Locate the cell with the specified text and output its (x, y) center coordinate. 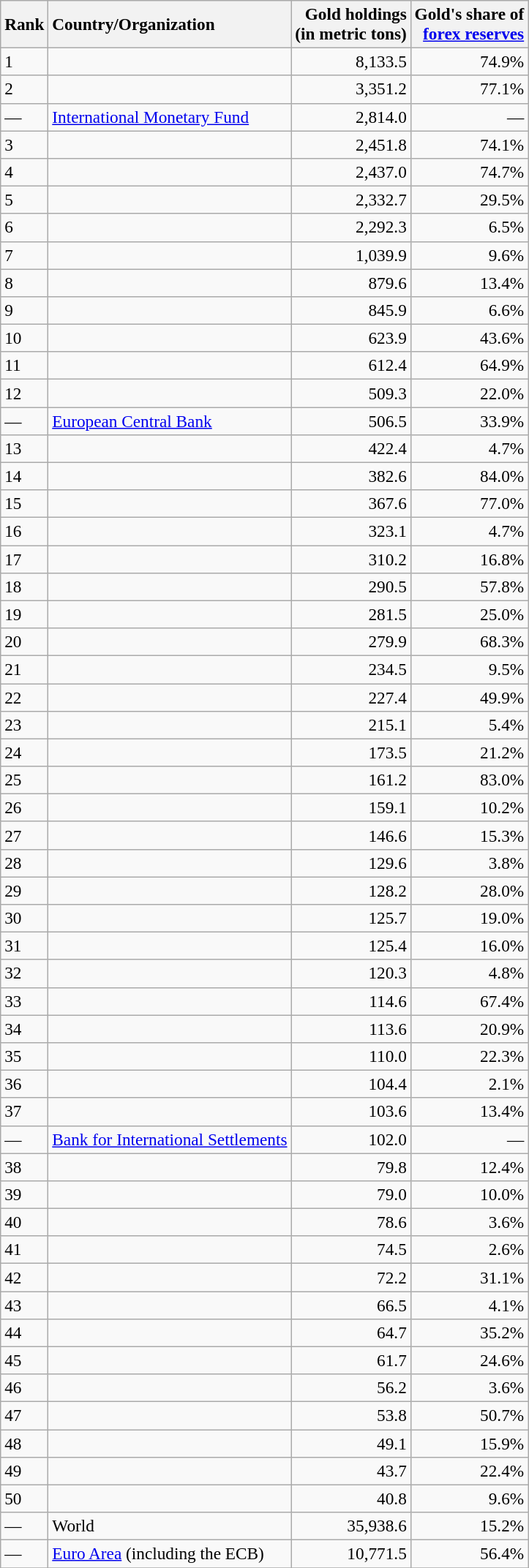
78.6 (351, 1222)
382.6 (351, 476)
2 (25, 89)
879.6 (351, 282)
103.6 (351, 1112)
18 (25, 587)
World (170, 1526)
38 (25, 1166)
612.4 (351, 366)
623.9 (351, 338)
2,451.8 (351, 144)
1 (25, 61)
72.2 (351, 1277)
15.3% (469, 835)
12 (25, 393)
43 (25, 1305)
25.0% (469, 614)
290.5 (351, 587)
83.0% (469, 780)
64.9% (469, 366)
22.4% (469, 1471)
3.8% (469, 863)
50 (25, 1499)
Rank (25, 23)
34 (25, 1028)
16.8% (469, 559)
28 (25, 863)
24 (25, 753)
46 (25, 1388)
22.3% (469, 1056)
39 (25, 1194)
Gold holdings(in metric tons) (351, 23)
161.2 (351, 780)
12.4% (469, 1166)
2,292.3 (351, 227)
159.1 (351, 807)
Euro Area (including the ECB) (170, 1553)
281.5 (351, 614)
30 (25, 918)
2,332.7 (351, 200)
26 (25, 807)
5 (25, 200)
74.1% (469, 144)
2.1% (469, 1084)
15.9% (469, 1443)
7 (25, 255)
102.0 (351, 1139)
5.4% (469, 725)
14 (25, 476)
Bank for International Settlements (170, 1139)
20.9% (469, 1028)
6.5% (469, 227)
3 (25, 144)
33.9% (469, 421)
113.6 (351, 1028)
2,814.0 (351, 117)
509.3 (351, 393)
35 (25, 1056)
15 (25, 504)
47 (25, 1415)
17 (25, 559)
24.6% (469, 1360)
506.5 (351, 421)
173.5 (351, 753)
2.6% (469, 1250)
32 (25, 973)
146.6 (351, 835)
84.0% (469, 476)
29.5% (469, 200)
279.9 (351, 641)
66.5 (351, 1305)
23 (25, 725)
36 (25, 1084)
227.4 (351, 697)
4 (25, 172)
367.6 (351, 504)
79.0 (351, 1194)
9.5% (469, 669)
20 (25, 641)
114.6 (351, 1001)
45 (25, 1360)
13 (25, 448)
22 (25, 697)
25 (25, 780)
37 (25, 1112)
33 (25, 1001)
234.5 (351, 669)
40 (25, 1222)
10,771.5 (351, 1553)
120.3 (351, 973)
128.2 (351, 890)
77.0% (469, 504)
21 (25, 669)
74.9% (469, 61)
64.7 (351, 1333)
43.6% (469, 338)
19.0% (469, 918)
49.9% (469, 697)
49.1 (351, 1443)
57.8% (469, 587)
3,351.2 (351, 89)
4.1% (469, 1305)
6 (25, 227)
8,133.5 (351, 61)
35.2% (469, 1333)
56.4% (469, 1553)
42 (25, 1277)
48 (25, 1443)
10.0% (469, 1194)
110.0 (351, 1056)
21.2% (469, 753)
215.1 (351, 725)
10.2% (469, 807)
4.8% (469, 973)
422.4 (351, 448)
79.8 (351, 1166)
1,039.9 (351, 255)
15.2% (469, 1526)
16 (25, 531)
43.7 (351, 1471)
49 (25, 1471)
50.7% (469, 1415)
27 (25, 835)
22.0% (469, 393)
Gold's share offorex reserves (469, 23)
8 (25, 282)
56.2 (351, 1388)
68.3% (469, 641)
Country/Organization (170, 23)
74.7% (469, 172)
74.5 (351, 1250)
67.4% (469, 1001)
310.2 (351, 559)
11 (25, 366)
61.7 (351, 1360)
44 (25, 1333)
125.4 (351, 946)
28.0% (469, 890)
104.4 (351, 1084)
40.8 (351, 1499)
845.9 (351, 310)
35,938.6 (351, 1526)
6.6% (469, 310)
9 (25, 310)
129.6 (351, 863)
International Monetary Fund (170, 117)
10 (25, 338)
2,437.0 (351, 172)
European Central Bank (170, 421)
19 (25, 614)
77.1% (469, 89)
31.1% (469, 1277)
53.8 (351, 1415)
125.7 (351, 918)
41 (25, 1250)
323.1 (351, 531)
29 (25, 890)
16.0% (469, 946)
31 (25, 946)
